Locate the cell with the specified text and output its (X, Y) center coordinate. 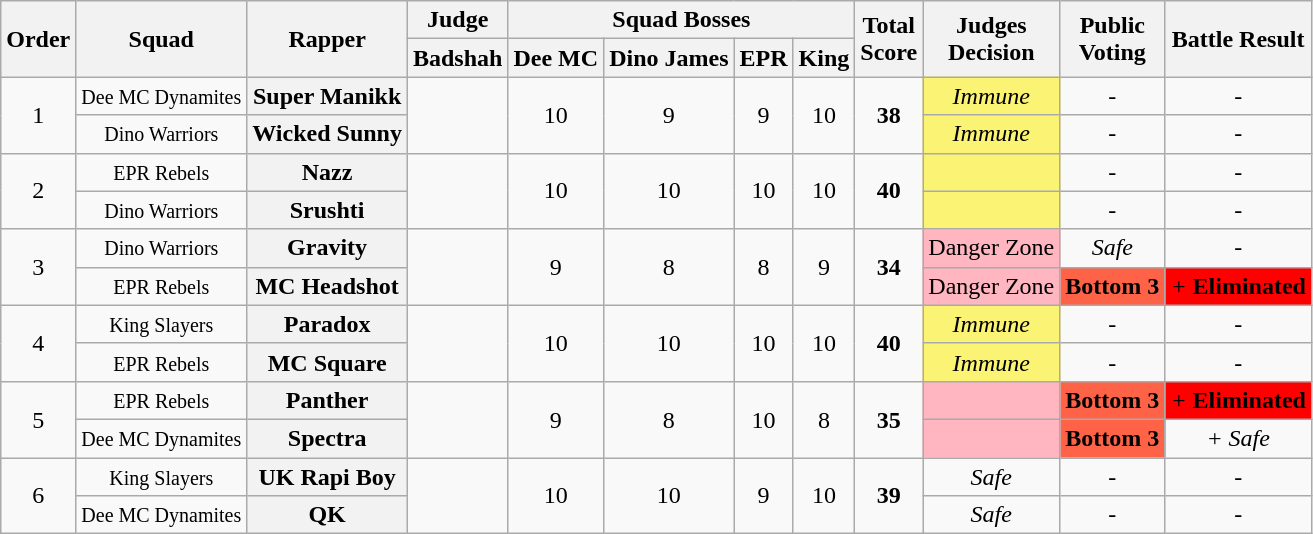
Wicked Sunny (328, 134)
Badshah (457, 58)
PublicVoting (1112, 39)
+ Safe (1238, 438)
Dee MC (556, 58)
Judge (457, 20)
Super Manikk (328, 96)
Spectra (328, 438)
Dino James (669, 58)
Rapper (328, 39)
34 (889, 267)
EPR (764, 58)
39 (889, 496)
JudgesDecision (992, 39)
1 (38, 115)
2 (38, 191)
TotalScore (889, 39)
Squad Bosses (682, 20)
4 (38, 343)
Squad (162, 39)
6 (38, 496)
Paradox (328, 324)
Srushti (328, 210)
Gravity (328, 248)
5 (38, 419)
QK (328, 515)
Nazz (328, 172)
38 (889, 115)
MC Headshot (328, 286)
Order (38, 39)
35 (889, 419)
UK Rapi Boy (328, 477)
MC Square (328, 362)
King (824, 58)
Battle Result (1238, 39)
3 (38, 267)
Panther (328, 400)
